Detect which cell encompasses the target text, then output its [X, Y] center coordinate. 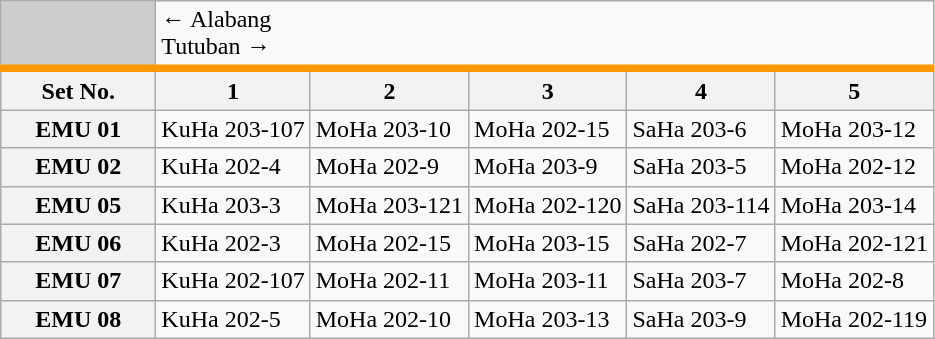
MoHa 202-8 [854, 281]
KuHa 202-3 [233, 243]
MoHa 202-9 [389, 167]
SaHa 203-7 [701, 281]
KuHa 202-4 [233, 167]
← AlabangTutuban → [545, 35]
MoHa 203-13 [548, 319]
EMU 02 [78, 167]
1 [233, 90]
5 [854, 90]
MoHa 202-119 [854, 319]
EMU 06 [78, 243]
MoHa 203-15 [548, 243]
MoHa 203-14 [854, 205]
MoHa 203-12 [854, 129]
4 [701, 90]
EMU 01 [78, 129]
EMU 08 [78, 319]
MoHa 202-10 [389, 319]
SaHa 202-7 [701, 243]
KuHa 202-5 [233, 319]
KuHa 202-107 [233, 281]
3 [548, 90]
EMU 07 [78, 281]
SaHa 203-6 [701, 129]
SaHa 203-9 [701, 319]
MoHa 202-120 [548, 205]
MoHa 202-11 [389, 281]
KuHa 203-3 [233, 205]
MoHa 203-10 [389, 129]
2 [389, 90]
SaHa 203-114 [701, 205]
Set No. [78, 90]
SaHa 203-5 [701, 167]
KuHa 203-107 [233, 129]
MoHa 203-9 [548, 167]
MoHa 203-11 [548, 281]
MoHa 202-12 [854, 167]
EMU 05 [78, 205]
MoHa 202-121 [854, 243]
MoHa 203-121 [389, 205]
